Determine the (X, Y) coordinate at the center of the cell enclosing the given text.  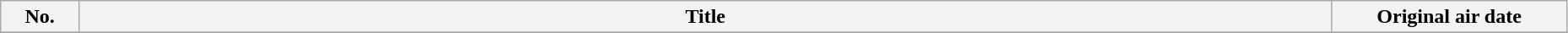
No. (40, 17)
Title (705, 17)
Original air date (1449, 17)
